Capture the cell that displays the provided text and extract its [x, y] central coordinate. 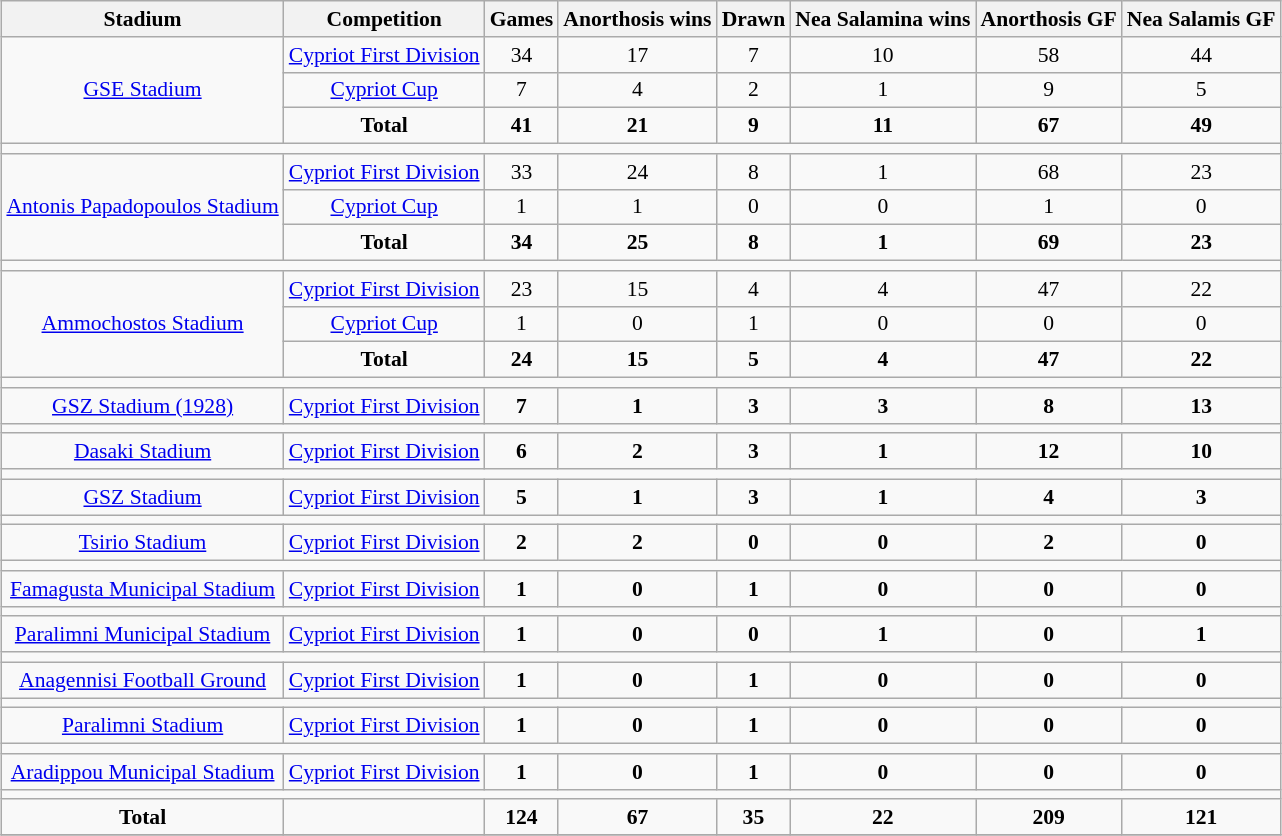
6 [522, 452]
Famagusta Municipal Stadium [142, 589]
Stadium [142, 19]
58 [1049, 55]
Paralimni Municipal Stadium [142, 635]
Games [522, 19]
Ammochostos Stadium [142, 324]
209 [1049, 818]
Nea Salamina wins [882, 19]
35 [754, 818]
Competition [384, 19]
11 [882, 126]
41 [522, 126]
121 [1202, 818]
21 [637, 126]
44 [1202, 55]
Nea Salamis GF [1202, 19]
12 [1049, 452]
124 [522, 818]
Drawn [754, 19]
GSZ Stadium [142, 497]
Dasaki Stadium [142, 452]
Anorthosis wins [637, 19]
17 [637, 55]
25 [637, 243]
Aradippou Municipal Stadium [142, 772]
Anagennisi Football Ground [142, 680]
49 [1202, 126]
GSE Stadium [142, 90]
69 [1049, 243]
Anorthosis GF [1049, 19]
13 [1202, 406]
Paralimni Stadium [142, 726]
GSZ Stadium (1928) [142, 406]
Antonis Papadopoulos Stadium [142, 208]
33 [522, 172]
Tsirio Stadium [142, 543]
68 [1049, 172]
